Find where the given text appears and provide that cell's center as [X, Y] coordinate. 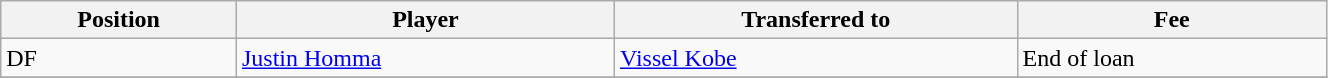
DF [119, 58]
Justin Homma [425, 58]
Fee [1172, 20]
End of loan [1172, 58]
Position [119, 20]
Player [425, 20]
Transferred to [816, 20]
Vissel Kobe [816, 58]
